Search for the cell housing the specified text and yield its (X, Y) center coordinate. 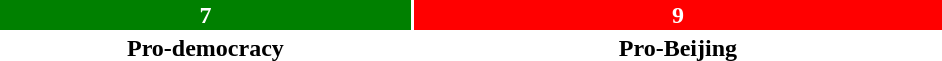
7 (206, 15)
9 (678, 15)
